Detect which cell encompasses the target text, then output its (x, y) center coordinate. 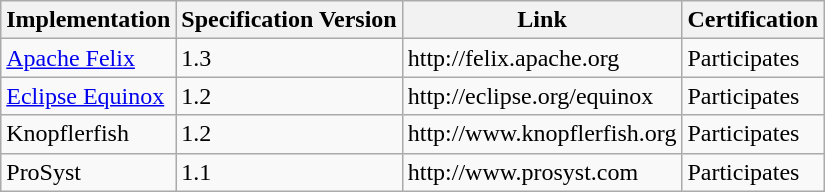
http://www.knopflerfish.org (542, 134)
Specification Version (289, 20)
Implementation (88, 20)
http://felix.apache.org (542, 58)
1.3 (289, 58)
Knopflerfish (88, 134)
http://eclipse.org/equinox (542, 96)
Apache Felix (88, 58)
1.1 (289, 172)
http://www.prosyst.com (542, 172)
Eclipse Equinox (88, 96)
ProSyst (88, 172)
Link (542, 20)
Certification (753, 20)
